Return [X, Y] of the center of cell containing provided text 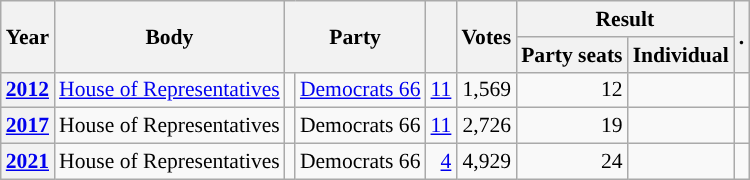
Votes [486, 36]
24 [572, 162]
Individual [681, 55]
Party [356, 36]
2017 [28, 126]
2012 [28, 90]
Result [625, 19]
12 [572, 90]
Party seats [572, 55]
Body [170, 36]
4 [442, 162]
Year [28, 36]
1,569 [486, 90]
4,929 [486, 162]
2021 [28, 162]
2,726 [486, 126]
. [742, 36]
19 [572, 126]
